Identify which cell holds the provided text, then report its [X, Y] central coordinate. 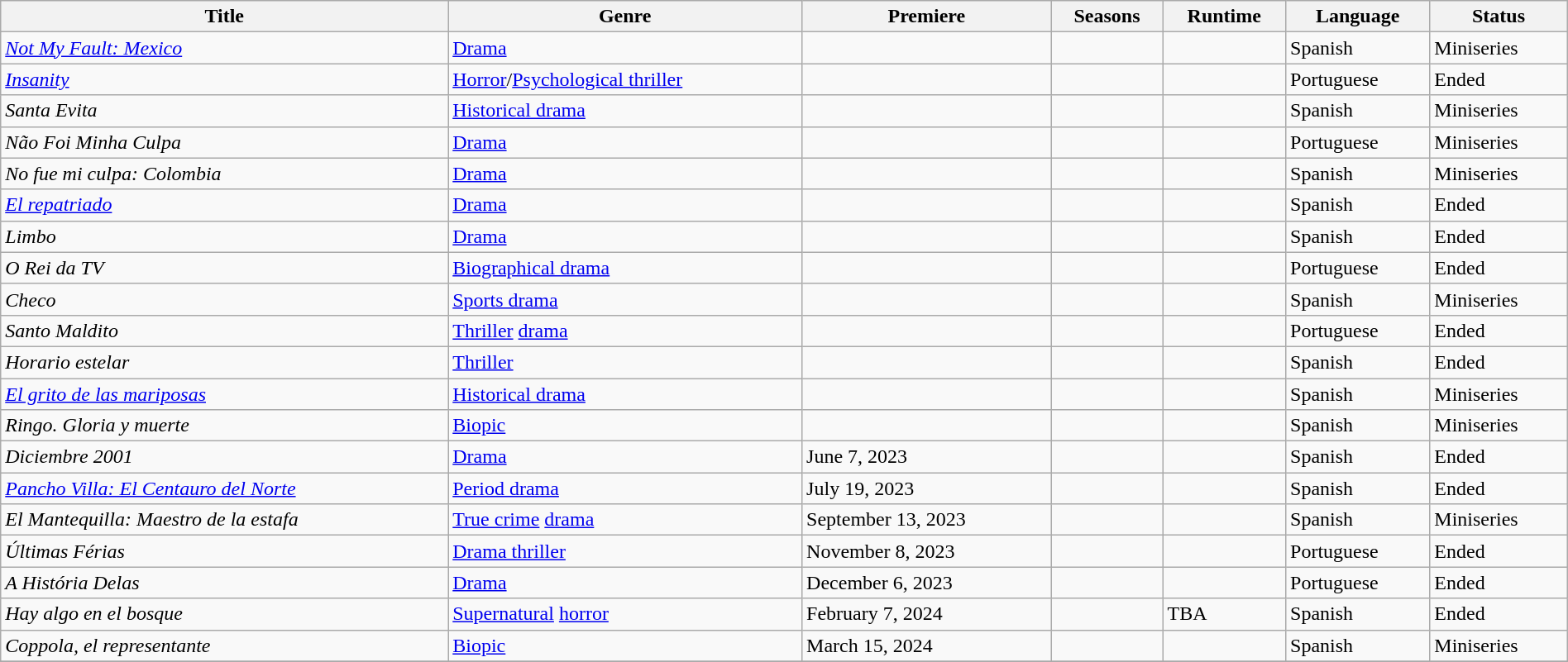
Ringo. Gloria y muerte [225, 426]
Runtime [1224, 17]
March 15, 2024 [927, 645]
July 19, 2023 [927, 488]
Status [1499, 17]
Supernatural horror [625, 614]
Seasons [1107, 17]
Santa Evita [225, 111]
June 7, 2023 [927, 457]
November 8, 2023 [927, 551]
Coppola, el representante [225, 645]
Premiere [927, 17]
September 13, 2023 [927, 520]
Language [1358, 17]
True crime drama [625, 520]
Checo [225, 299]
Horror/Psychological thriller [625, 79]
Diciembre 2001 [225, 457]
El grito de las mariposas [225, 394]
Biographical drama [625, 268]
February 7, 2024 [927, 614]
Hay algo en el bosque [225, 614]
Horario estelar [225, 362]
December 6, 2023 [927, 583]
Title [225, 17]
TBA [1224, 614]
Limbo [225, 236]
Insanity [225, 79]
Santo Maldito [225, 331]
Drama thriller [625, 551]
Sports drama [625, 299]
No fue mi culpa: Colombia [225, 174]
El repatriado [225, 205]
Not My Fault: Mexico [225, 48]
Pancho Villa: El Centauro del Norte [225, 488]
Genre [625, 17]
A História Delas [225, 583]
O Rei da TV [225, 268]
Period drama [625, 488]
Thriller drama [625, 331]
El Mantequilla: Maestro de la estafa [225, 520]
Thriller [625, 362]
Não Foi Minha Culpa [225, 142]
Últimas Férias [225, 551]
